From the cell containing the given text, extract its center point as [X, Y] coordinate. 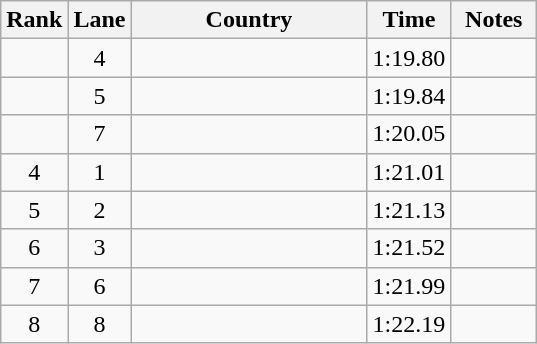
Notes [494, 20]
1:19.84 [409, 96]
1:21.01 [409, 172]
1 [100, 172]
Rank [34, 20]
1:19.80 [409, 58]
Country [249, 20]
1:21.99 [409, 286]
1:22.19 [409, 324]
Time [409, 20]
1:20.05 [409, 134]
Lane [100, 20]
2 [100, 210]
3 [100, 248]
1:21.13 [409, 210]
1:21.52 [409, 248]
